Provide the [x, y] coordinate of the cell's center where the given text is located.  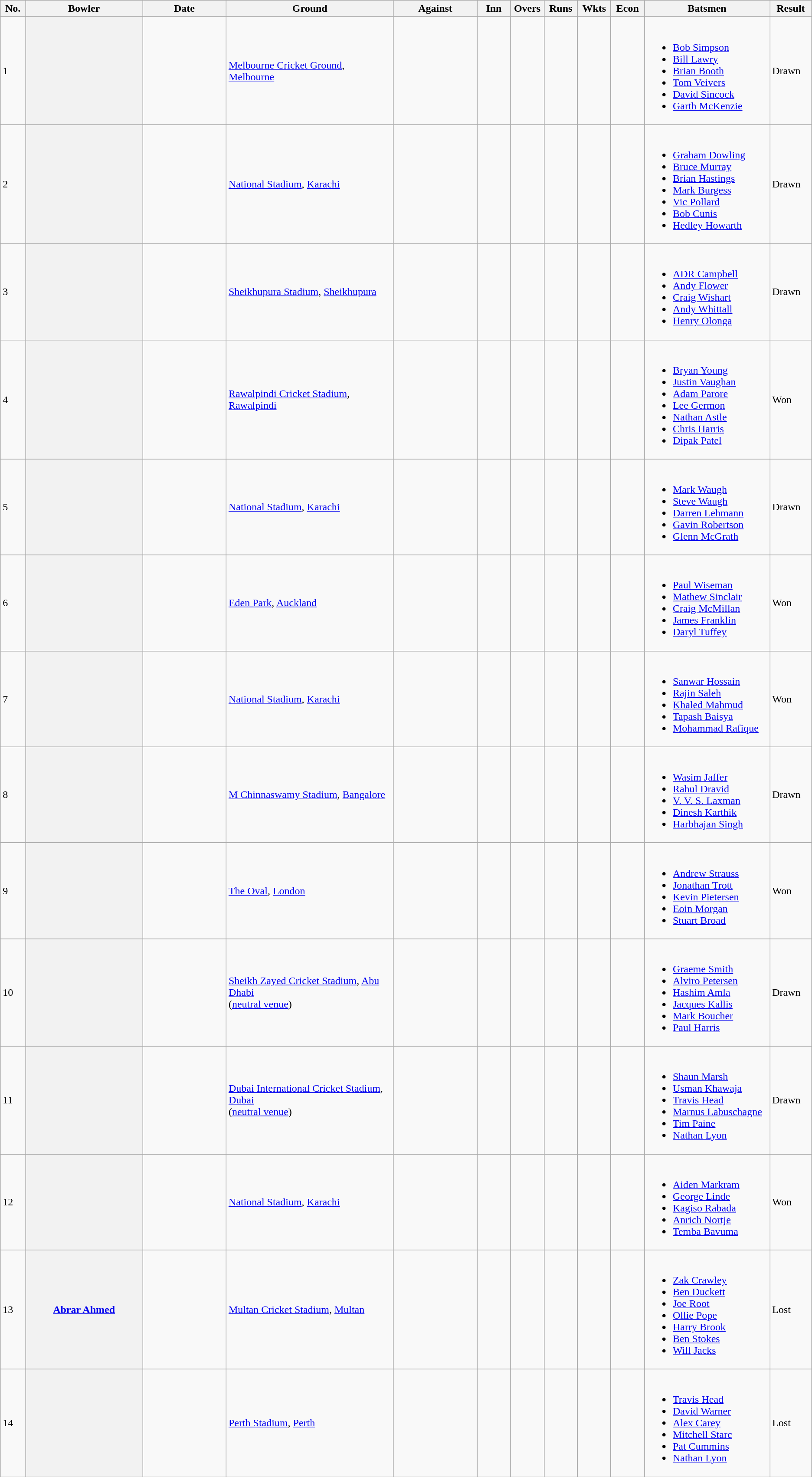
6 [13, 603]
Sheikhupura Stadium, Sheikhupura [310, 292]
Andrew StraussJonathan TrottKevin PietersenEoin MorganStuart Broad [707, 890]
Eden Park, Auckland [310, 603]
Against [435, 9]
Result [791, 9]
Aiden MarkramGeorge LindeKagiso RabadaAnrich NortjeTemba Bavuma [707, 1202]
Mark WaughSteve WaughDarren LehmannGavin RobertsonGlenn McGrath [707, 507]
9 [13, 890]
Paul WisemanMathew SinclairCraig McMillanJames FranklinDaryl Tuffey [707, 603]
Ground [310, 9]
Overs [527, 9]
Graeme SmithAlviro PetersenHashim AmlaJacques KallisMark BoucherPaul Harris [707, 992]
Graham DowlingBruce MurrayBrian HastingsMark BurgessVic PollardBob CunisHedley Howarth [707, 184]
12 [13, 1202]
2 [13, 184]
Abrar Ahmed [84, 1310]
Batsmen [707, 9]
Bowler [84, 9]
8 [13, 795]
Bob SimpsonBill LawryBrian BoothTom VeiversDavid SincockGarth McKenzie [707, 71]
Multan Cricket Stadium, Multan [310, 1310]
5 [13, 507]
11 [13, 1100]
3 [13, 292]
1 [13, 71]
No. [13, 9]
Dubai International Cricket Stadium, Dubai(neutral venue) [310, 1100]
ADR CampbellAndy FlowerCraig WishartAndy WhittallHenry Olonga [707, 292]
Inn [494, 9]
Melbourne Cricket Ground, Melbourne [310, 71]
4 [13, 399]
Sanwar HossainRajin SalehKhaled MahmudTapash BaisyaMohammad Rafique [707, 699]
Zak CrawleyBen DuckettJoe RootOllie PopeHarry BrookBen StokesWill Jacks [707, 1310]
Wasim JafferRahul DravidV. V. S. LaxmanDinesh KarthikHarbhajan Singh [707, 795]
13 [13, 1310]
The Oval, London [310, 890]
Travis HeadDavid WarnerAlex CareyMitchell StarcPat CumminsNathan Lyon [707, 1423]
7 [13, 699]
Rawalpindi Cricket Stadium, Rawalpindi [310, 399]
Sheikh Zayed Cricket Stadium, Abu Dhabi(neutral venue) [310, 992]
Shaun MarshUsman KhawajaTravis HeadMarnus LabuschagneTim PaineNathan Lyon [707, 1100]
M Chinnaswamy Stadium, Bangalore [310, 795]
Bryan YoungJustin VaughanAdam ParoreLee GermonNathan AstleChris HarrisDipak Patel [707, 399]
Runs [560, 9]
Perth Stadium, Perth [310, 1423]
Date [185, 9]
14 [13, 1423]
Wkts [594, 9]
10 [13, 992]
Econ [627, 9]
